Output the [X, Y] coordinate of the center of the cell containing the given text.  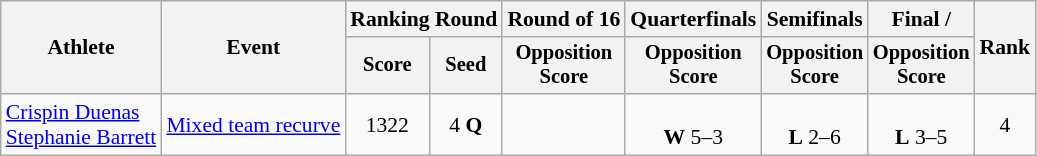
Event [253, 48]
Final / [922, 19]
4 Q [466, 124]
L 2–6 [814, 124]
W 5–3 [693, 124]
Seed [466, 66]
4 [1006, 124]
L 3–5 [922, 124]
Score [387, 66]
Crispin DuenasStephanie Barrett [82, 124]
Rank [1006, 48]
1322 [387, 124]
Round of 16 [564, 19]
Athlete [82, 48]
Ranking Round [424, 19]
Quarterfinals [693, 19]
Semifinals [814, 19]
Mixed team recurve [253, 124]
